For the text-containing cell, return its midpoint in (X, Y) coordinate format. 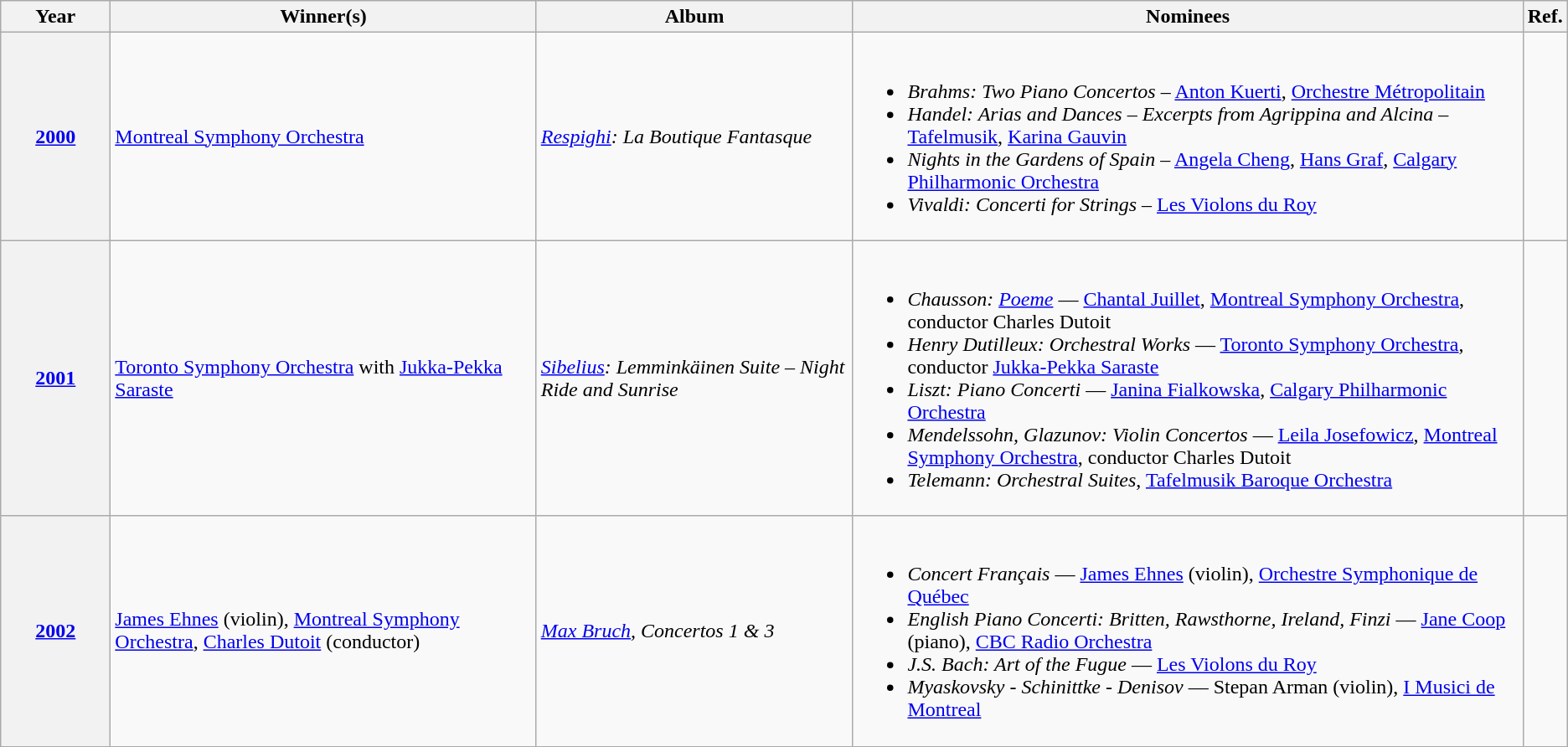
Max Bruch, Concertos 1 & 3 (694, 631)
Winner(s) (323, 17)
Toronto Symphony Orchestra with Jukka-Pekka Saraste (323, 379)
Year (55, 17)
Ref. (1545, 17)
Sibelius: Lemminkäinen Suite – Night Ride and Sunrise (694, 379)
Album (694, 17)
Respighi: La Boutique Fantasque (694, 137)
Nominees (1188, 17)
2000 (55, 137)
James Ehnes (violin), Montreal Symphony Orchestra, Charles Dutoit (conductor) (323, 631)
2001 (55, 379)
2002 (55, 631)
Montreal Symphony Orchestra (323, 137)
